Identify which cell holds the provided text, then report its [X, Y] central coordinate. 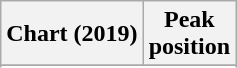
Peakposition [189, 34]
Chart (2019) [72, 34]
